Capture the cell that displays the provided text and extract its (x, y) central coordinate. 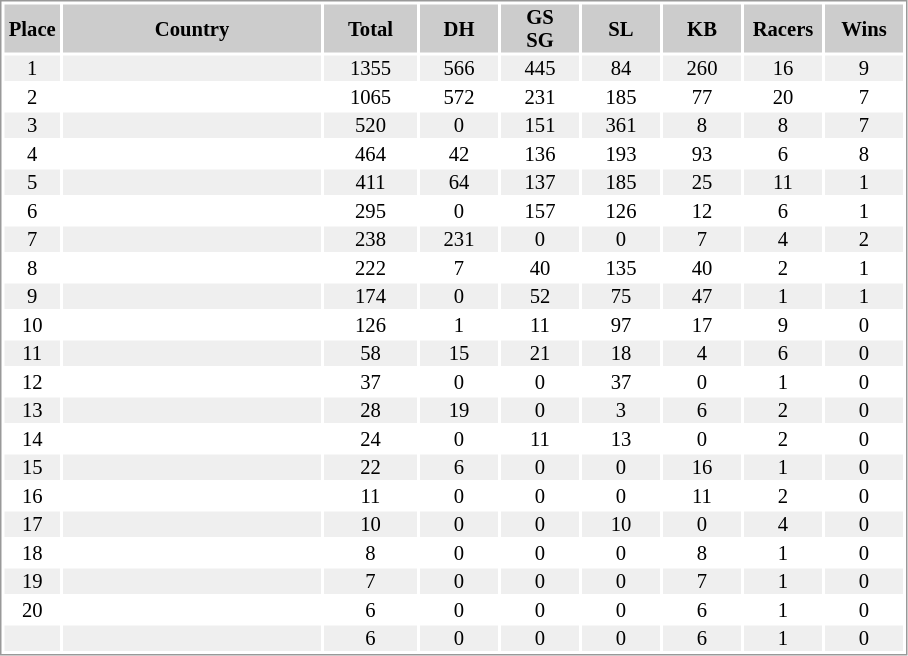
361 (621, 125)
24 (370, 439)
137 (540, 183)
520 (370, 125)
5 (32, 183)
174 (370, 297)
566 (459, 69)
52 (540, 297)
28 (370, 411)
445 (540, 69)
135 (621, 268)
193 (621, 154)
64 (459, 183)
222 (370, 268)
14 (32, 439)
295 (370, 211)
411 (370, 183)
Total (370, 28)
Wins (864, 28)
572 (459, 97)
84 (621, 69)
136 (540, 154)
1065 (370, 97)
21 (540, 353)
97 (621, 325)
260 (702, 69)
SL (621, 28)
Racers (783, 28)
151 (540, 125)
Place (32, 28)
DH (459, 28)
25 (702, 183)
42 (459, 154)
464 (370, 154)
58 (370, 353)
75 (621, 297)
1355 (370, 69)
KB (702, 28)
157 (540, 211)
22 (370, 467)
GSSG (540, 28)
93 (702, 154)
77 (702, 97)
47 (702, 297)
Country (192, 28)
238 (370, 239)
